Locate the cell with the specified text and output its (X, Y) center coordinate. 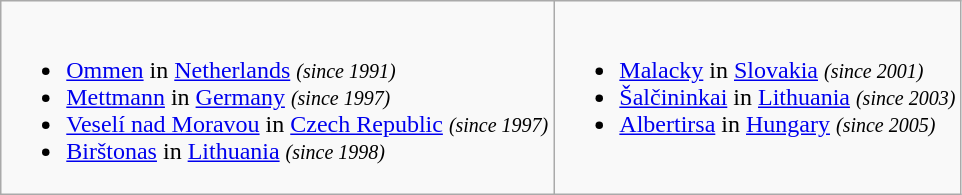
Malacky in Slovakia (since 2001) Šalčininkai in Lithuania (since 2003) Albertirsa in Hungary (since 2005) (758, 98)
